For the text-containing cell, return its midpoint in [X, Y] coordinate format. 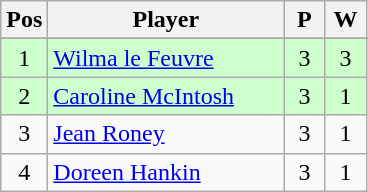
2 [24, 96]
Caroline McIntosh [166, 96]
Wilma le Feuvre [166, 58]
P [304, 20]
Doreen Hankin [166, 172]
Jean Roney [166, 134]
W [346, 20]
Pos [24, 20]
Player [166, 20]
4 [24, 172]
